Output the [X, Y] coordinate of the center of the cell containing the given text.  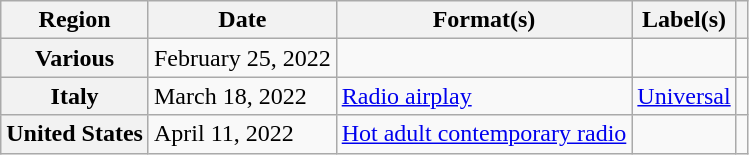
Italy [75, 96]
Radio airplay [484, 96]
Hot adult contemporary radio [484, 134]
Label(s) [684, 20]
Various [75, 58]
Region [75, 20]
United States [75, 134]
March 18, 2022 [242, 96]
Date [242, 20]
April 11, 2022 [242, 134]
February 25, 2022 [242, 58]
Format(s) [484, 20]
Universal [684, 96]
